Provide the (x, y) coordinate of the cell's center where the given text is located.  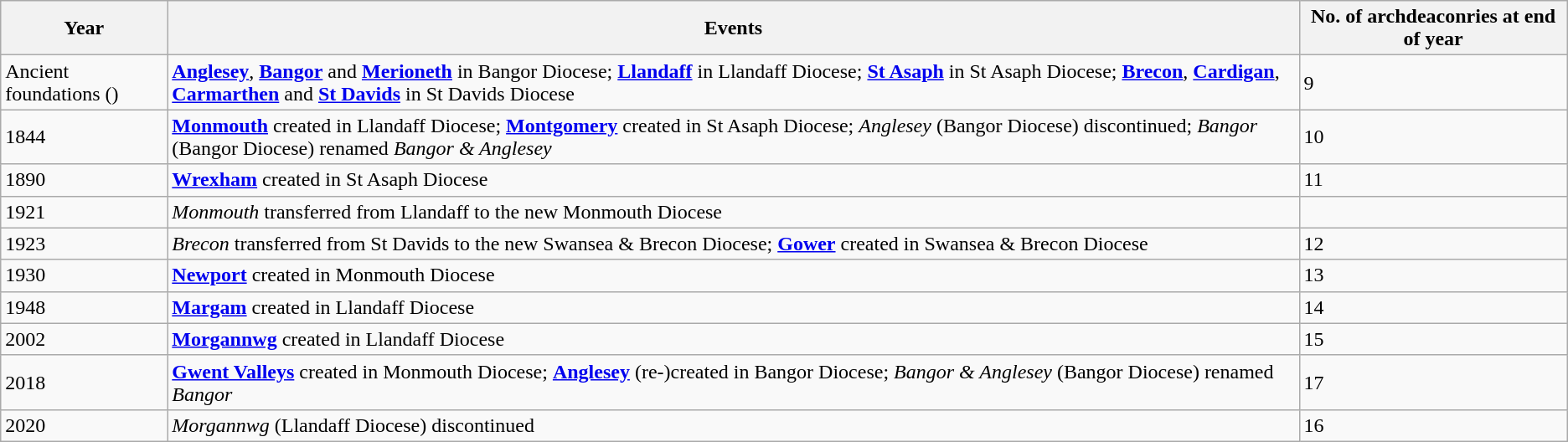
1923 (84, 244)
Monmouth transferred from Llandaff to the new Monmouth Diocese (734, 212)
Wrexham created in St Asaph Diocese (734, 180)
9 (1433, 82)
2020 (84, 425)
1890 (84, 180)
Brecon transferred from St Davids to the new Swansea & Brecon Diocese; Gower created in Swansea & Brecon Diocese (734, 244)
12 (1433, 244)
Morgannwg created in Llandaff Diocese (734, 339)
14 (1433, 307)
Year (84, 28)
No. of archdeaconries at end of year (1433, 28)
16 (1433, 425)
2018 (84, 382)
Morgannwg (Llandaff Diocese) discontinued (734, 425)
11 (1433, 180)
Ancient foundations () (84, 82)
Gwent Valleys created in Monmouth Diocese; Anglesey (re-)created in Bangor Diocese; Bangor & Anglesey (Bangor Diocese) renamed Bangor (734, 382)
15 (1433, 339)
Margam created in Llandaff Diocese (734, 307)
1930 (84, 275)
2002 (84, 339)
10 (1433, 137)
17 (1433, 382)
1844 (84, 137)
1948 (84, 307)
Events (734, 28)
Newport created in Monmouth Diocese (734, 275)
1921 (84, 212)
13 (1433, 275)
